Return (x, y) of the center of cell containing provided text 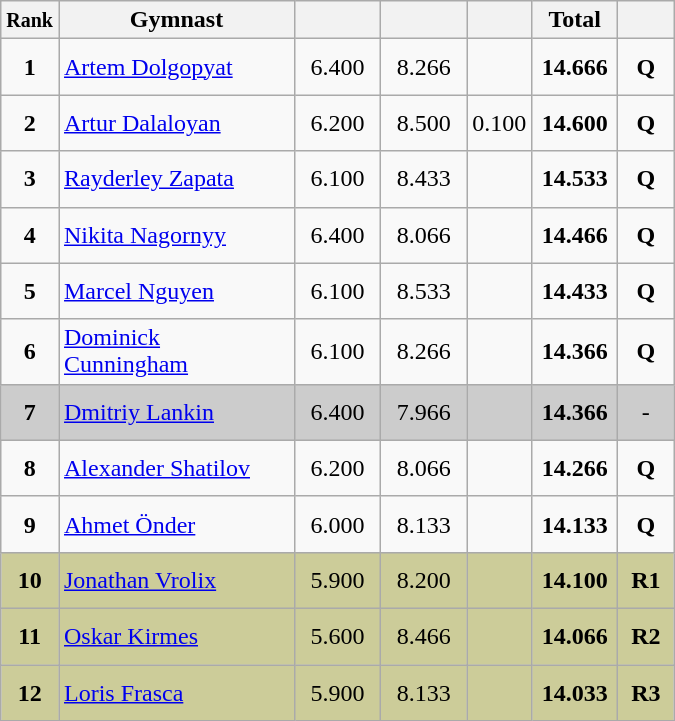
12 (30, 692)
6.000 (338, 524)
8.500 (424, 123)
14.433 (575, 291)
5.600 (338, 636)
6 (30, 352)
8.200 (424, 580)
14.100 (575, 580)
R1 (646, 580)
1 (30, 67)
Ahmet Önder (176, 524)
Alexander Shatilov (176, 468)
Oskar Kirmes (176, 636)
- (646, 412)
Gymnast (176, 20)
9 (30, 524)
14.600 (575, 123)
Jonathan Vrolix (176, 580)
Dmitriy Lankin (176, 412)
14.133 (575, 524)
Loris Frasca (176, 692)
14.666 (575, 67)
Rank (30, 20)
14.466 (575, 235)
14.533 (575, 179)
R3 (646, 692)
8.533 (424, 291)
2 (30, 123)
R2 (646, 636)
8 (30, 468)
7 (30, 412)
14.066 (575, 636)
0.100 (500, 123)
10 (30, 580)
14.033 (575, 692)
Marcel Nguyen (176, 291)
4 (30, 235)
8.466 (424, 636)
Dominick Cunningham (176, 352)
5 (30, 291)
8.433 (424, 179)
3 (30, 179)
11 (30, 636)
14.266 (575, 468)
Artem Dolgopyat (176, 67)
Total (575, 20)
Rayderley Zapata (176, 179)
Artur Dalaloyan (176, 123)
7.966 (424, 412)
Nikita Nagornyy (176, 235)
